From the cell containing the given text, extract its center point as (X, Y) coordinate. 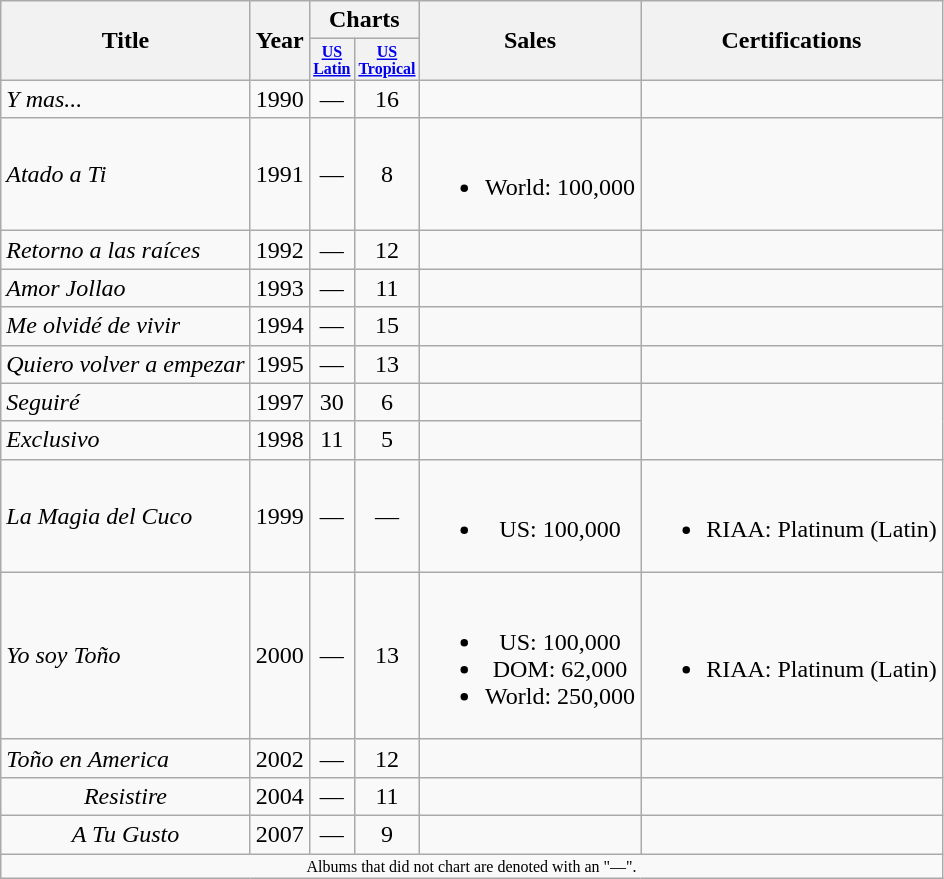
1991 (280, 174)
1995 (280, 364)
Toño en America (126, 758)
2004 (280, 796)
Atado a Ti (126, 174)
9 (386, 834)
1997 (280, 402)
Albums that did not chart are denoted with an "—". (472, 866)
US: 100,000 (530, 516)
5 (386, 440)
2002 (280, 758)
8 (386, 174)
World: 100,000 (530, 174)
Exclusivo (126, 440)
Y mas... (126, 99)
2000 (280, 656)
Yo soy Toño (126, 656)
Certifications (792, 40)
Quiero volver a empezar (126, 364)
USTropical (386, 60)
1993 (280, 288)
USLatin (332, 60)
1994 (280, 326)
1999 (280, 516)
Amor Jollao (126, 288)
16 (386, 99)
1998 (280, 440)
6 (386, 402)
A Tu Gusto (126, 834)
Retorno a las raíces (126, 250)
15 (386, 326)
US: 100,000DOM: 62,000World: 250,000 (530, 656)
2007 (280, 834)
Year (280, 40)
1990 (280, 99)
Title (126, 40)
Me olvidé de vivir (126, 326)
Charts (364, 20)
Sales (530, 40)
1992 (280, 250)
Resistire (126, 796)
Seguiré (126, 402)
La Magia del Cuco (126, 516)
30 (332, 402)
